Pinpoint the cell where the given text exists, returning its (x, y) midpoint coordinate. 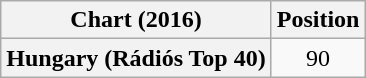
Chart (2016) (136, 20)
90 (318, 58)
Hungary (Rádiós Top 40) (136, 58)
Position (318, 20)
